Locate the cell with the specified text and output its [X, Y] center coordinate. 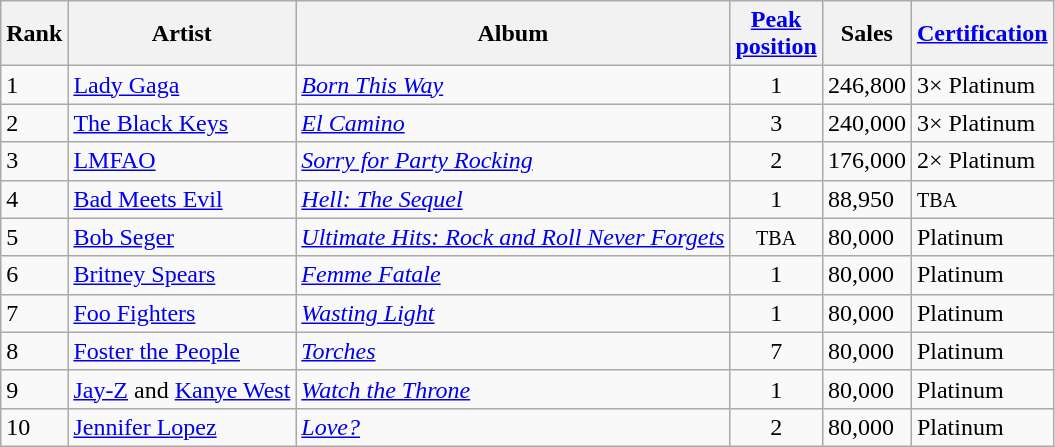
Artist [182, 34]
Sales [866, 34]
5 [34, 237]
4 [34, 199]
Love? [513, 427]
176,000 [866, 161]
Jennifer Lopez [182, 427]
10 [34, 427]
Torches [513, 351]
Ultimate Hits: Rock and Roll Never Forgets [513, 237]
El Camino [513, 123]
Britney Spears [182, 275]
Certification [982, 34]
88,950 [866, 199]
Foster the People [182, 351]
Sorry for Party Rocking [513, 161]
Watch the Throne [513, 389]
Bad Meets Evil [182, 199]
240,000 [866, 123]
The Black Keys [182, 123]
Wasting Light [513, 313]
Lady Gaga [182, 85]
Born This Way [513, 85]
Femme Fatale [513, 275]
Foo Fighters [182, 313]
Rank [34, 34]
6 [34, 275]
Peakposition [776, 34]
LMFAO [182, 161]
Jay-Z and Kanye West [182, 389]
Album [513, 34]
Bob Seger [182, 237]
Hell: The Sequel [513, 199]
2× Platinum [982, 161]
246,800 [866, 85]
9 [34, 389]
8 [34, 351]
